For the text-containing cell, return its midpoint in (X, Y) coordinate format. 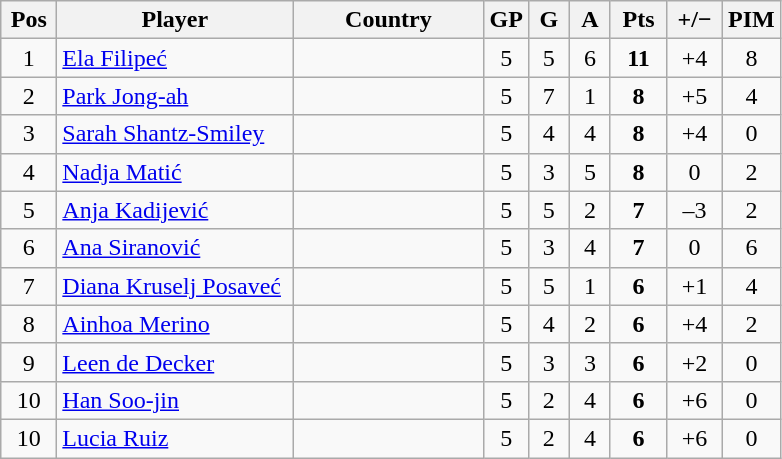
Player (175, 20)
A (590, 20)
Ainhoa Merino (175, 324)
GP (506, 20)
Leen de Decker (175, 362)
Nadja Matić (175, 172)
Han Soo-jin (175, 400)
Anja Kadijević (175, 210)
Lucia Ruiz (175, 438)
Country (388, 20)
+5 (695, 96)
Ana Siranović (175, 248)
Park Jong-ah (175, 96)
–3 (695, 210)
PIM (752, 20)
Pts (638, 20)
+1 (695, 286)
9 (29, 362)
Sarah Shantz-Smiley (175, 134)
Pos (29, 20)
11 (638, 58)
G (548, 20)
Ela Filipeć (175, 58)
+/− (695, 20)
Diana Kruselj Posaveć (175, 286)
+2 (695, 362)
